For the text-containing cell, return its midpoint in (X, Y) coordinate format. 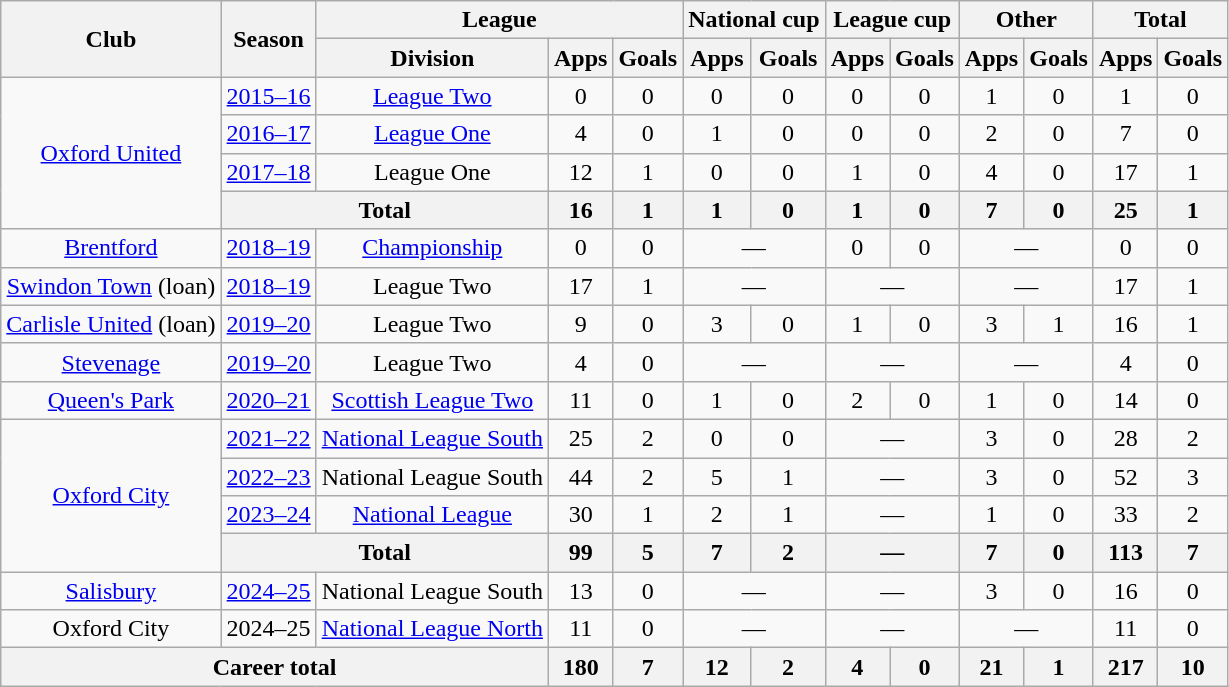
Division (432, 58)
2022–23 (268, 477)
National League (432, 515)
Swindon Town (loan) (111, 286)
Championship (432, 248)
2020–21 (268, 400)
52 (1125, 477)
13 (580, 591)
2016–17 (268, 134)
9 (580, 324)
Other (1026, 20)
League (500, 20)
Carlisle United (loan) (111, 324)
99 (580, 553)
Scottish League Two (432, 400)
33 (1125, 515)
Season (268, 39)
2021–22 (268, 438)
Queen's Park (111, 400)
21 (991, 667)
2017–18 (268, 172)
30 (580, 515)
Career total (275, 667)
14 (1125, 400)
National cup (754, 20)
2015–16 (268, 96)
Stevenage (111, 362)
Club (111, 39)
217 (1125, 667)
League cup (892, 20)
28 (1125, 438)
44 (580, 477)
National League North (432, 629)
Oxford United (111, 153)
2023–24 (268, 515)
180 (580, 667)
113 (1125, 553)
10 (1193, 667)
Brentford (111, 248)
Salisbury (111, 591)
